From the cell containing the given text, extract its center point as [X, Y] coordinate. 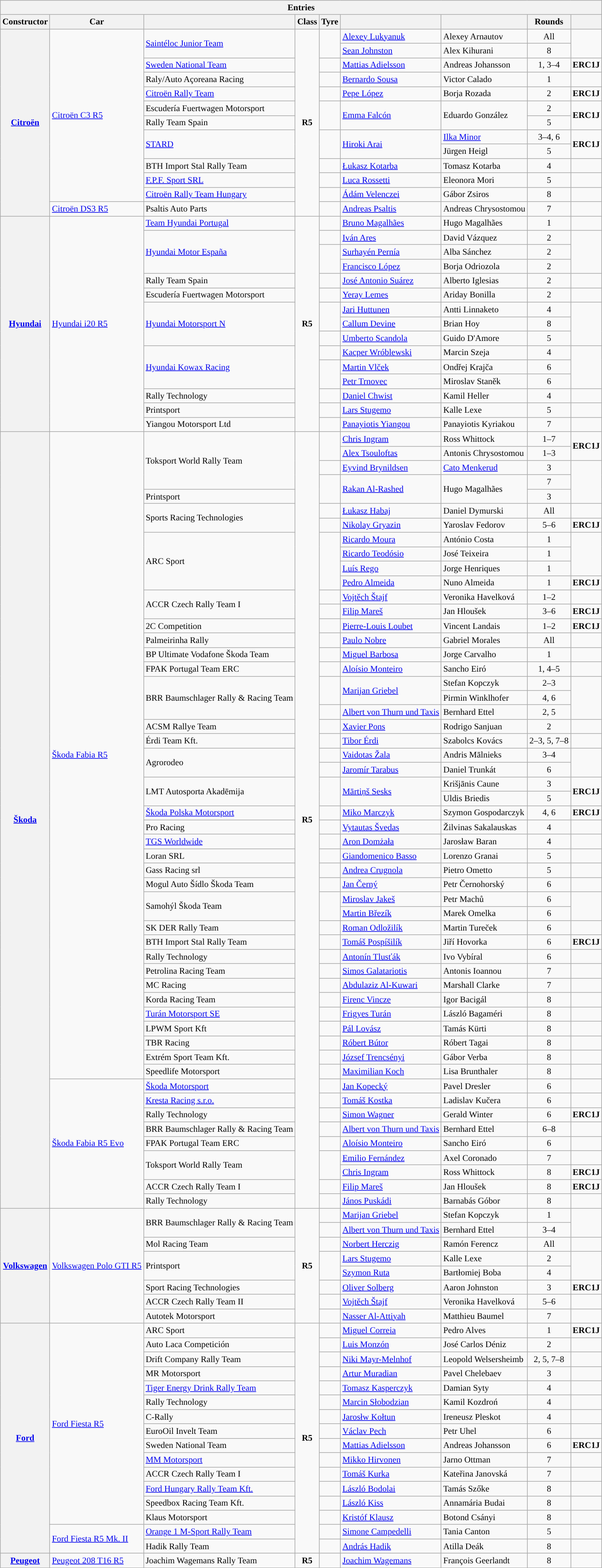
Martin Tureček [484, 928]
Citroën C3 R5 [96, 115]
Daniel Chwist [391, 396]
Ariday Bonilla [484, 295]
Frigyes Turán [391, 1014]
Botond Csányi [484, 1517]
Emilio Fernández [391, 1158]
Abdulaziz Al-Kuwari [391, 985]
Axel Coronado [484, 1158]
Jari Huttunen [391, 309]
2, 5, 7–8 [549, 1359]
Andreas Psaltis [391, 209]
Antonín Tlusťák [391, 957]
Car [96, 22]
1, 4–5 [549, 669]
Alba Sánchez [484, 252]
Sport Racing Technologies [219, 1287]
Peugeot 208 T16 R5 [96, 1560]
Tomáš Kurka [391, 1474]
Szabolcs Kovács [484, 741]
Gerald Winter [484, 1115]
F.P.F. Sport SRL [219, 180]
Kamil Kozdroń [484, 1402]
Jarosław Baran [484, 841]
Ireneusz Pleskot [484, 1417]
Orange 1 M-Sport Rally Team [219, 1532]
Alberto Iglesias [484, 281]
Hyundai Kowax Racing [219, 367]
Norbert Herczig [391, 1244]
Bernardo Sousa [391, 79]
Andreas Chrysostomou [484, 209]
Marshall Clarke [484, 985]
Yeray Lemes [391, 295]
Miko Marczyk [391, 813]
Leopold Welsersheimb [484, 1359]
Jarosłw Kołtun [391, 1417]
Borja Odriozola [484, 266]
Samohýl Škoda Team [219, 906]
Škoda [25, 819]
Ivo Vybíral [484, 957]
ACSM Rallye Team [219, 726]
Uldis Briedis [484, 798]
Cato Menkerud [484, 467]
Eduardo González [484, 115]
Joachim Wagemans Rally Team [219, 1560]
Tyre [330, 22]
Citroën Rally Team Hungary [219, 194]
Pedro Almeida [391, 583]
Palmeirinha Rally [219, 640]
Oliver Solberg [391, 1287]
Pedro Alves [484, 1330]
Simos Galatariotis [391, 971]
Andris Mālnieks [484, 755]
Auto Laca Competición [219, 1345]
Václav Pech [391, 1431]
Jiří Hovorka [484, 942]
Pavel Dresler [484, 1086]
Ford Hungary Rally Team Kft. [219, 1489]
SK DER Rally Team [219, 928]
Vaidotas Žala [391, 755]
Jarno Ottman [484, 1460]
Jaromír Tarabus [391, 769]
LPWM Sport Kft [219, 1028]
Bruno Magalhães [391, 223]
Hyundai i20 R5 [96, 324]
Damian Syty [484, 1388]
José Antonio Suárez [391, 281]
MR Motorsport [219, 1374]
Aaron Johnston [484, 1287]
Xavier Pons [391, 726]
Gábor Verba [484, 1057]
Saintéloc Junior Team [219, 44]
Volkswagen [25, 1266]
Rodrigo Sanjuan [484, 726]
Luis Monzón [391, 1345]
Agrorodeo [219, 762]
3–6 [549, 611]
Marcin Słobodzian [391, 1402]
Nuno Almeida [484, 583]
Kristóf Klausz [391, 1517]
Lorenzo Granai [484, 856]
Petr Černohorský [484, 884]
Hyundai [25, 324]
Barnabás Góbor [484, 1201]
Psaltis Auto Parts [219, 209]
Korda Racing Team [219, 1000]
Speedlife Motorsport [219, 1072]
Martin Březík [391, 913]
Rakan Al-Rashed [391, 489]
Vincent Landais [484, 626]
Pavel Chelebaev [484, 1374]
Sports Racing Technologies [219, 518]
Gass Racing srl [219, 870]
Class [307, 22]
Mol Racing Team [219, 1244]
Panayiotis Kyriakou [484, 424]
Roman Odložilík [391, 928]
Borja Rozada [484, 94]
Szymon Gospodarczyk [484, 813]
Petr Machů [484, 899]
Škoda Fabia R5 [96, 755]
Raly/Auto Açoreana Racing [219, 79]
Aron Domżała [391, 841]
Łukasz Habaj [391, 511]
Niki Mayr-Melnhof [391, 1359]
Annamária Budai [484, 1503]
José Carlos Déniz [484, 1345]
Turán Motorsport SE [219, 1014]
Paulo Nobre [391, 640]
LMT Autosporta Akadēmija [219, 791]
Nikolay Gryazin [391, 525]
Ricardo Moura [391, 540]
Luís Rego [391, 568]
Yaroslav Fedorov [484, 525]
Marek Omelka [484, 913]
Tomasz Kotarba [484, 166]
Ford [25, 1438]
2–3 [549, 683]
Constructor [25, 22]
1–3 [549, 453]
József Trencsényi [391, 1057]
Entries [301, 7]
Pietro Ometto [484, 870]
1–7 [549, 439]
Jorge Henriques [484, 568]
Panayiotis Yiangou [391, 424]
Alex Kihurani [484, 50]
2–3, 5, 7–8 [549, 741]
Łukasz Kotarba [391, 166]
Hyundai Motor España [219, 252]
Surhayén Pernía [391, 252]
Extrém Sport Team Kft. [219, 1057]
Volkswagen Polo GTI R5 [96, 1266]
Miguel Correia [391, 1330]
Miroslav Staněk [484, 381]
MC Racing [219, 985]
Kamil Heller [484, 396]
Umberto Scandola [391, 338]
Giandomenico Basso [391, 856]
2C Competition [219, 626]
Kateřina Janovská [484, 1474]
Szymon Ruta [391, 1273]
Klaus Motorsport [219, 1517]
Guido D'Amore [484, 338]
Krišjānis Caune [484, 784]
Mārtiņš Sesks [391, 791]
Jürgen Heigl [484, 151]
Team Hyundai Portugal [219, 223]
Ilka Minor [484, 137]
Škoda Polska Motorsport [219, 813]
Róbert Bútor [391, 1043]
Petrolina Racing Team [219, 971]
Róbert Tagai [484, 1043]
Jan Kopecký [391, 1086]
Brian Hoy [484, 324]
Miroslav Jakeš [391, 899]
Tomasz Kasperczyk [391, 1388]
Simone Campedelli [391, 1532]
Jan Černý [391, 884]
Citroën Rally Team [219, 94]
Antonis Ioannou [484, 971]
1, 3–4 [549, 65]
Pierre-Louis Loubet [391, 626]
MM Motorsport [219, 1460]
Ladislav Kučera [484, 1100]
Hiroki Arai [391, 144]
Jorge Carvalho [484, 655]
2, 5 [549, 712]
Hyundai Motorsport N [219, 324]
Tomáš Kostka [391, 1100]
Luca Rossetti [391, 180]
Hadik Rally Team [219, 1546]
Autotek Motorsport [219, 1316]
Kacper Wróblewski [391, 352]
Eyvind Brynildsen [391, 467]
Citroën DS3 R5 [96, 209]
Peugeot [25, 1560]
Alex Tsouloftas [391, 453]
Pál Lovász [391, 1028]
Loran SRL [219, 856]
Matthieu Baumel [484, 1316]
David Vázquez [484, 238]
Martin Vlček [391, 367]
Alexey Arnautov [484, 36]
Gábor Zsiros [484, 194]
Tiger Energy Drink Rally Team [219, 1388]
Vytautas Švedas [391, 827]
Lisa Brunthaler [484, 1072]
Speedbox Racing Team Kft. [219, 1503]
Atilla Deák [484, 1546]
Drift Company Rally Team [219, 1359]
Ford Fiesta R5 [96, 1424]
Firenc Vincze [391, 1000]
László Kiss [391, 1503]
BP Ultimate Vodafone Škoda Team [219, 655]
Daniel Dymurski [484, 511]
Kresta Racing s.r.o. [219, 1100]
Artur Muradian [391, 1374]
Mikko Hirvonen [391, 1460]
Daniel Trunkát [484, 769]
Tamás Szőke [484, 1489]
Joachim Wagemans [391, 1560]
Emma Falcón [391, 115]
José Teixeira [484, 554]
Alexey Lukyanuk [391, 36]
Pepe López [391, 94]
Victor Calado [484, 79]
Tibor Érdi [391, 741]
STARD [219, 144]
Simon Wagner [391, 1115]
Petr Uhel [484, 1431]
François Geerlandt [484, 1560]
László Bodolai [391, 1489]
Érdi Team Kft. [219, 741]
Tania Canton [484, 1532]
Sean Johnston [391, 50]
TGS Worldwide [219, 841]
Tomáš Pospíšilík [391, 942]
Marcin Szeja [484, 352]
António Costa [484, 540]
Igor Bacigál [484, 1000]
Antti Linnaketo [484, 309]
3–4, 6 [549, 137]
Mogul Auto Šídlo Škoda Team [219, 884]
Škoda Motorsport [219, 1086]
Maximilian Koch [391, 1072]
Francisco López [391, 266]
ACCR Czech Rally Team II [219, 1301]
János Puskádi [391, 1201]
Iván Ares [391, 238]
Antonis Chrysostomou [484, 453]
Tamás Kürti [484, 1028]
Rounds [549, 22]
Callum Devine [391, 324]
Ricardo Teodósio [391, 554]
Ford Fiesta R5 Mk. II [96, 1539]
Gabriel Morales [484, 640]
Škoda Fabia R5 Evo [96, 1143]
Nasser Al-Attiyah [391, 1316]
Eleonora Mori [484, 180]
András Hadik [391, 1546]
6–8 [549, 1129]
Žilvinas Sakalauskas [484, 827]
EuroOil Invelt Team [219, 1431]
TBR Racing [219, 1043]
Pirmin Winklhofer [484, 698]
László Bagaméri [484, 1014]
Ramón Ferencz [484, 1244]
Bartłomiej Boba [484, 1273]
Miguel Barbosa [391, 655]
Pro Racing [219, 827]
C-Rally [219, 1417]
Yiangou Motorsport Ltd [219, 424]
Citroën [25, 123]
Ádám Velenczei [391, 194]
Andrea Crugnola [391, 870]
Ondřej Krajča [484, 367]
Petr Trnovec [391, 381]
